Pinpoint the cell where the given text exists, returning its (X, Y) midpoint coordinate. 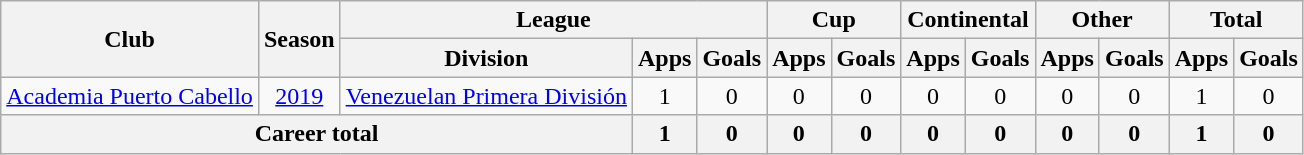
Venezuelan Primera División (486, 96)
Academia Puerto Cabello (130, 96)
Season (299, 39)
Division (486, 58)
League (553, 20)
Other (1102, 20)
Career total (317, 134)
2019 (299, 96)
Cup (834, 20)
Continental (968, 20)
Total (1236, 20)
Club (130, 39)
